Extract the [x, y] coordinate from the center of the cell holding the provided text.  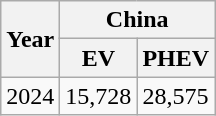
China [138, 20]
28,575 [176, 96]
EV [98, 58]
15,728 [98, 96]
2024 [30, 96]
PHEV [176, 58]
Year [30, 39]
